Scan for the cell matching the given text and deliver its [X, Y] coordinate at center. 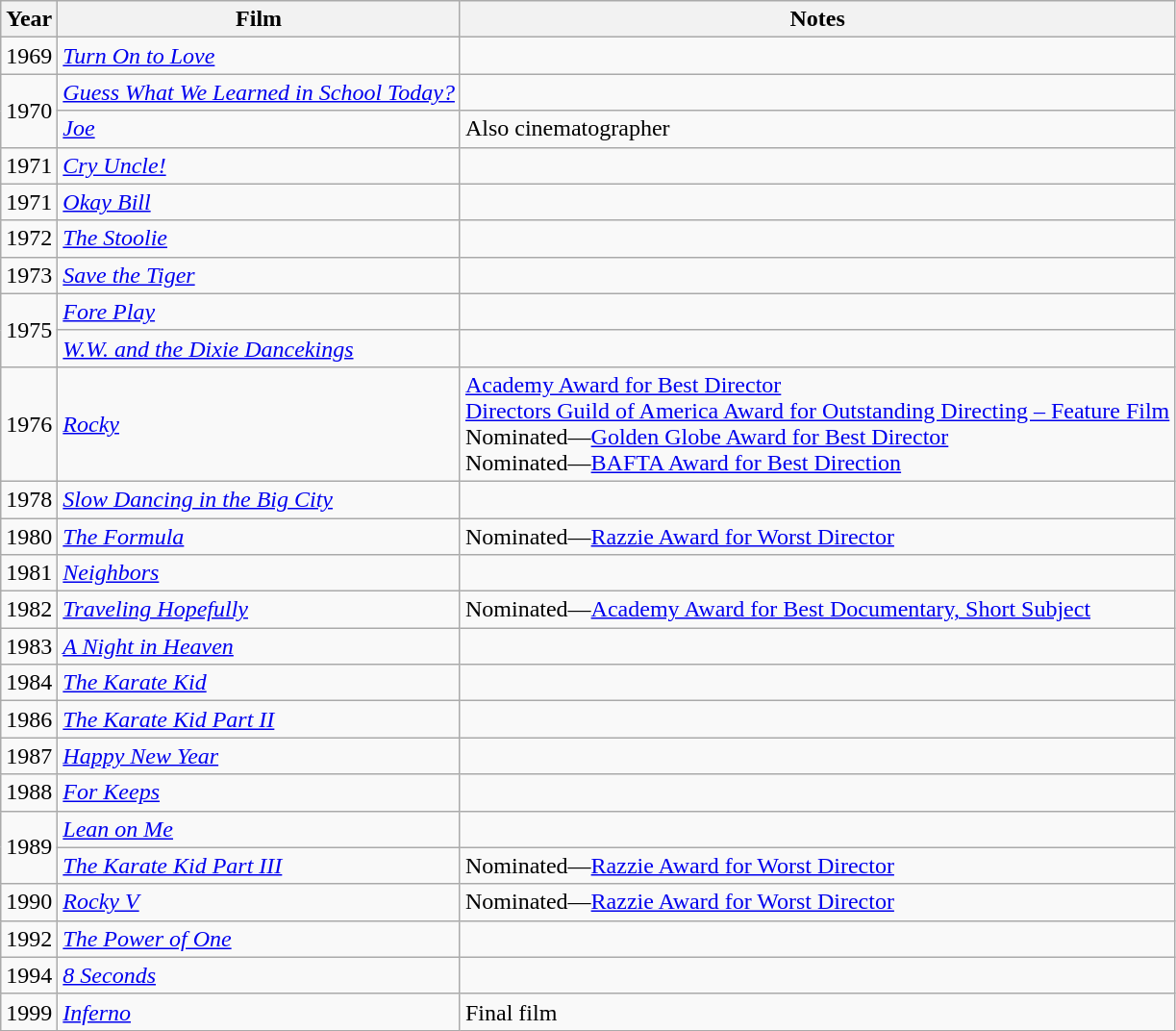
1987 [29, 756]
1989 [29, 847]
Slow Dancing in the Big City [260, 499]
1975 [29, 330]
Film [260, 19]
The Formula [260, 536]
The Karate Kid Part III [260, 866]
1981 [29, 573]
The Karate Kid Part II [260, 719]
1999 [29, 1012]
1972 [29, 239]
1969 [29, 56]
1982 [29, 610]
1976 [29, 423]
1978 [29, 499]
1970 [29, 111]
Traveling Hopefully [260, 610]
Cry Uncle! [260, 165]
Save the Tiger [260, 275]
Okay Bill [260, 202]
1988 [29, 792]
1992 [29, 939]
A Night in Heaven [260, 646]
Year [29, 19]
The Karate Kid [260, 683]
Joe [260, 129]
1994 [29, 975]
1973 [29, 275]
Inferno [260, 1012]
8 Seconds [260, 975]
Notes [817, 19]
Nominated—Academy Award for Best Documentary, Short Subject [817, 610]
Guess What We Learned in School Today? [260, 92]
1984 [29, 683]
Also cinematographer [817, 129]
Neighbors [260, 573]
1983 [29, 646]
The Power of One [260, 939]
The Stoolie [260, 239]
Turn On to Love [260, 56]
1980 [29, 536]
1986 [29, 719]
Fore Play [260, 312]
Rocky V [260, 902]
Lean on Me [260, 829]
W.W. and the Dixie Dancekings [260, 348]
Rocky [260, 423]
For Keeps [260, 792]
1990 [29, 902]
Happy New Year [260, 756]
Final film [817, 1012]
